Return [X, Y] of the center of cell containing provided text 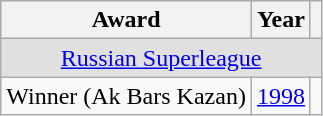
Award [126, 20]
Year [280, 20]
Winner (Ak Bars Kazan) [126, 96]
Russian Superleague [162, 58]
1998 [280, 96]
